Capture the cell that displays the provided text and extract its [X, Y] central coordinate. 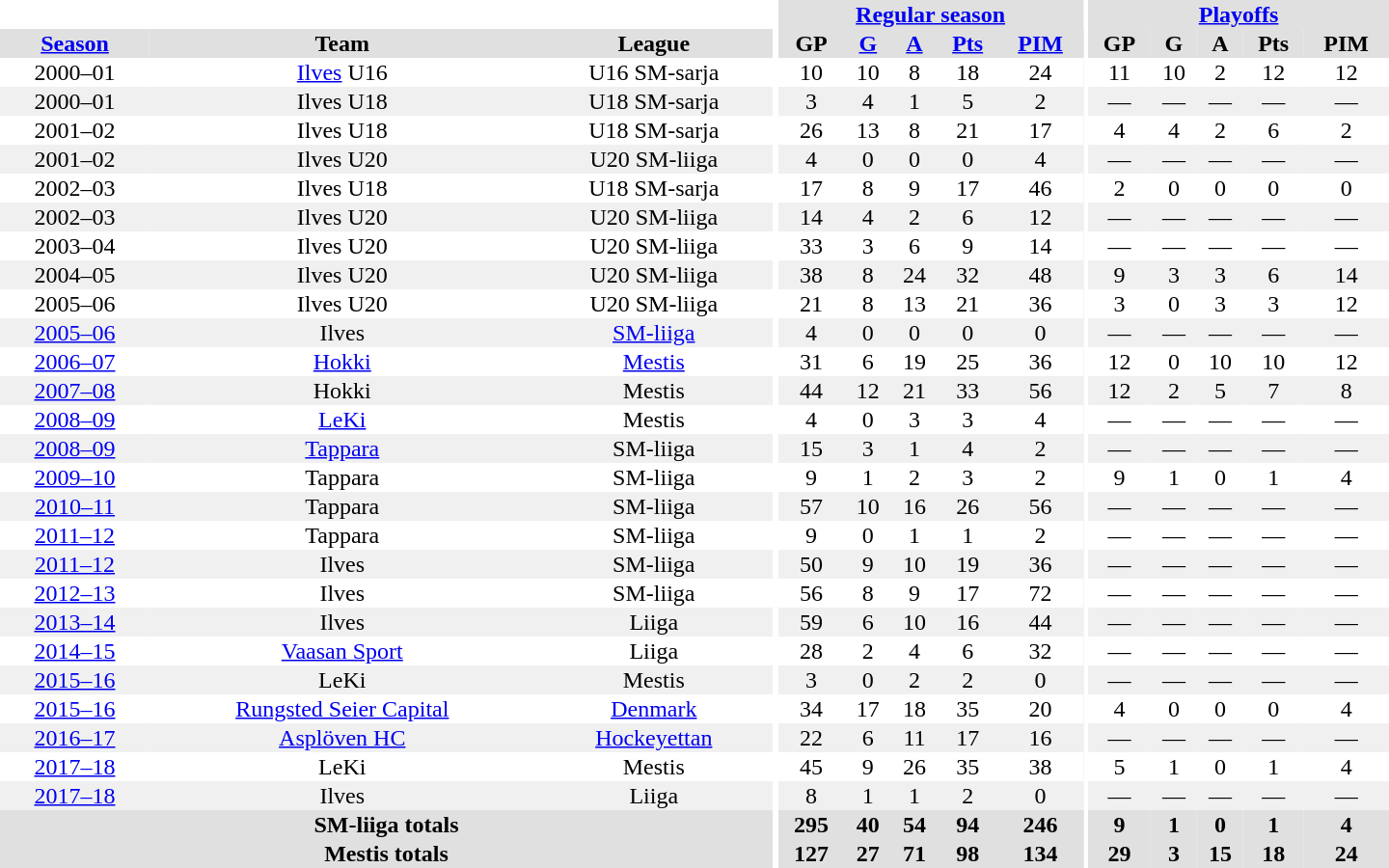
22 [810, 738]
71 [914, 854]
Team [342, 43]
Playoffs [1239, 14]
54 [914, 825]
2014–15 [75, 651]
Rungsted Seier Capital [342, 709]
46 [1040, 188]
Denmark [654, 709]
U16 SM-sarja [654, 72]
134 [1040, 854]
127 [810, 854]
Asplöven HC [342, 738]
Hockeyettan [654, 738]
Ilves U16 [342, 72]
295 [810, 825]
2004–05 [75, 275]
Season [75, 43]
25 [967, 362]
Vaasan Sport [342, 651]
57 [810, 506]
20 [1040, 709]
94 [967, 825]
League [654, 43]
28 [810, 651]
2010–11 [75, 506]
2007–08 [75, 391]
59 [810, 622]
98 [967, 854]
7 [1273, 391]
2003–04 [75, 246]
2016–17 [75, 738]
29 [1119, 854]
246 [1040, 825]
34 [810, 709]
45 [810, 767]
40 [868, 825]
50 [810, 564]
Regular season [930, 14]
48 [1040, 275]
Mestis totals [386, 854]
SM-liiga totals [386, 825]
2013–14 [75, 622]
31 [810, 362]
2009–10 [75, 477]
72 [1040, 593]
27 [868, 854]
2006–07 [75, 362]
2012–13 [75, 593]
